Search for the cell housing the specified text and yield its [x, y] center coordinate. 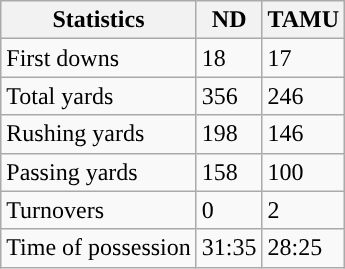
158 [229, 172]
18 [229, 58]
First downs [99, 58]
198 [229, 134]
28:25 [304, 248]
31:35 [229, 248]
Turnovers [99, 210]
2 [304, 210]
100 [304, 172]
ND [229, 20]
17 [304, 58]
356 [229, 96]
TAMU [304, 20]
246 [304, 96]
0 [229, 210]
146 [304, 134]
Total yards [99, 96]
Time of possession [99, 248]
Rushing yards [99, 134]
Passing yards [99, 172]
Statistics [99, 20]
